Find where the given text appears and provide that cell's center as [X, Y] coordinate. 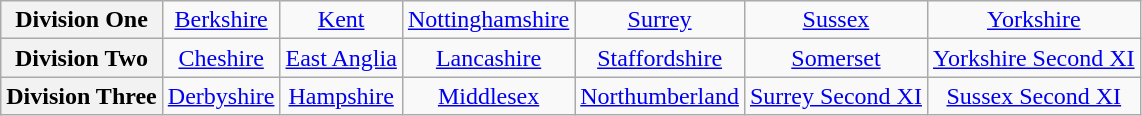
Nottinghamshire [488, 20]
Berkshire [221, 20]
Surrey [660, 20]
Sussex [836, 20]
Division One [82, 20]
Sussex Second XI [1034, 96]
Yorkshire Second XI [1034, 58]
Somerset [836, 58]
Kent [341, 20]
Middlesex [488, 96]
Staffordshire [660, 58]
Cheshire [221, 58]
Derbyshire [221, 96]
Division Three [82, 96]
Hampshire [341, 96]
Lancashire [488, 58]
Northumberland [660, 96]
East Anglia [341, 58]
Surrey Second XI [836, 96]
Division Two [82, 58]
Yorkshire [1034, 20]
